Determine the (x, y) coordinate at the center of the cell enclosing the given text.  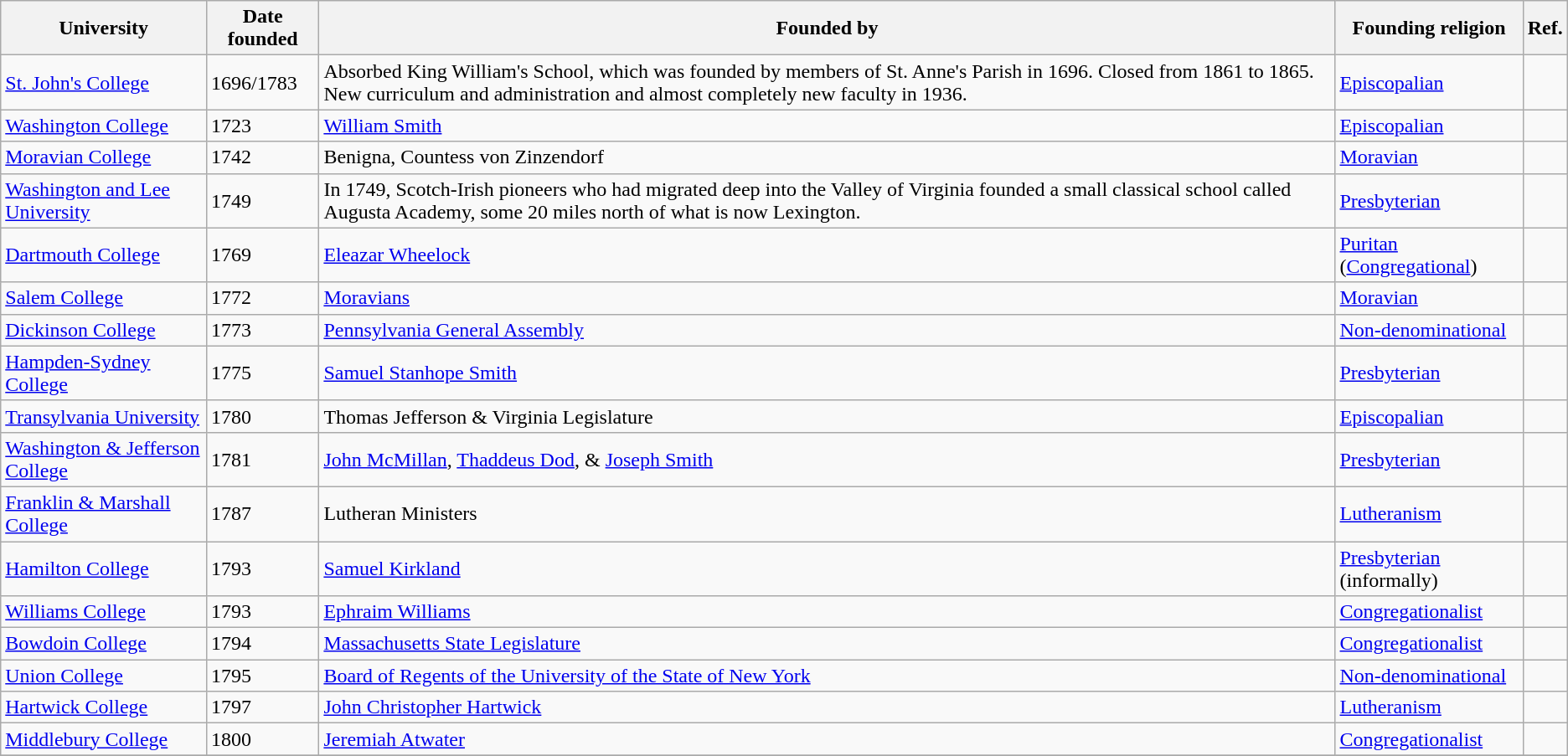
Presbyterian (informally) (1429, 568)
Benigna, Countess von Zinzendorf (828, 157)
1696/1783 (262, 82)
Puritan (Congregational) (1429, 255)
Transylvania University (104, 416)
1773 (262, 330)
Hampden-Sydney College (104, 373)
John Christopher Hartwick (828, 707)
Ref. (1545, 28)
Jeremiah Atwater (828, 739)
Washington and Lee University (104, 201)
Founded by (828, 28)
Dartmouth College (104, 255)
Samuel Kirkland (828, 568)
Franklin & Marshall College (104, 514)
University (104, 28)
Ephraim Williams (828, 612)
Board of Regents of the University of the State of New York (828, 676)
1772 (262, 298)
Union College (104, 676)
1742 (262, 157)
Pennsylvania General Assembly (828, 330)
Washington & Jefferson College (104, 459)
Eleazar Wheelock (828, 255)
Hartwick College (104, 707)
Date founded (262, 28)
1800 (262, 739)
Lutheran Ministers (828, 514)
1775 (262, 373)
Bowdoin College (104, 644)
Williams College (104, 612)
1794 (262, 644)
Salem College (104, 298)
1781 (262, 459)
Hamilton College (104, 568)
Thomas Jefferson & Virginia Legislature (828, 416)
Middlebury College (104, 739)
1749 (262, 201)
John McMillan, Thaddeus Dod, & Joseph Smith (828, 459)
Washington College (104, 126)
Massachusetts State Legislature (828, 644)
Moravian College (104, 157)
William Smith (828, 126)
Moravians (828, 298)
Dickinson College (104, 330)
1780 (262, 416)
1797 (262, 707)
Founding religion (1429, 28)
1795 (262, 676)
1787 (262, 514)
1769 (262, 255)
1723 (262, 126)
Samuel Stanhope Smith (828, 373)
St. John's College (104, 82)
